Capture the cell that displays the provided text and extract its (X, Y) central coordinate. 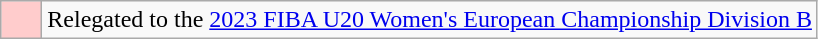
Relegated to the 2023 FIBA U20 Women's European Championship Division B (430, 20)
